Determine the [x, y] coordinate at the center of the cell enclosing the given text.  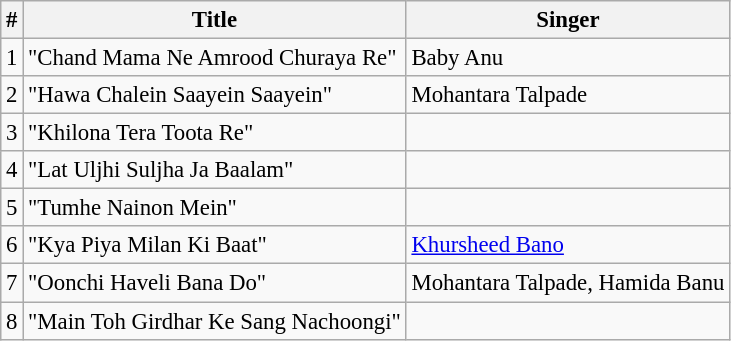
Baby Anu [568, 58]
Khursheed Bano [568, 245]
1 [12, 58]
"Tumhe Nainon Mein" [214, 208]
"Hawa Chalein Saayein Saayein" [214, 95]
Title [214, 20]
Mohantara Talpade, Hamida Banu [568, 283]
5 [12, 208]
7 [12, 283]
# [12, 20]
2 [12, 95]
"Chand Mama Ne Amrood Churaya Re" [214, 58]
"Lat Uljhi Suljha Ja Baalam" [214, 170]
"Khilona Tera Toota Re" [214, 133]
6 [12, 245]
Singer [568, 20]
"Main Toh Girdhar Ke Sang Nachoongi" [214, 321]
4 [12, 170]
Mohantara Talpade [568, 95]
8 [12, 321]
"Kya Piya Milan Ki Baat" [214, 245]
"Oonchi Haveli Bana Do" [214, 283]
3 [12, 133]
